Determine the (x, y) coordinate at the center of the cell enclosing the given text.  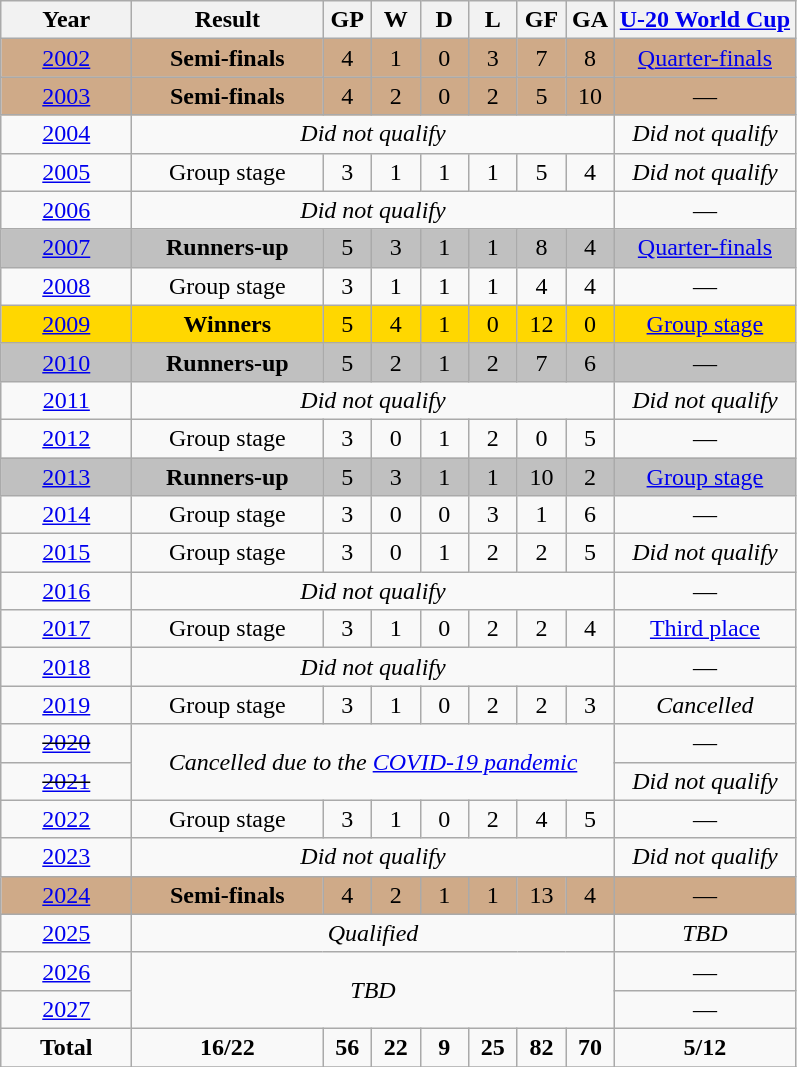
5/12 (704, 1047)
2018 (66, 667)
12 (542, 324)
2014 (66, 515)
2013 (66, 477)
Third place (704, 629)
Year (66, 20)
Total (66, 1047)
GA (590, 20)
2002 (66, 58)
13 (542, 895)
2010 (66, 362)
2019 (66, 705)
2025 (66, 933)
2017 (66, 629)
Cancelled due to the COVID-19 pandemic (373, 762)
2016 (66, 591)
2007 (66, 248)
70 (590, 1047)
2022 (66, 819)
U-20 World Cup (704, 20)
2003 (66, 96)
D (444, 20)
GP (348, 20)
W (396, 20)
Winners (228, 324)
9 (444, 1047)
L (494, 20)
2021 (66, 781)
2020 (66, 743)
2006 (66, 210)
2026 (66, 971)
2012 (66, 438)
Qualified (373, 933)
2011 (66, 400)
2023 (66, 857)
25 (494, 1047)
2027 (66, 1009)
2009 (66, 324)
2015 (66, 553)
16/22 (228, 1047)
Result (228, 20)
56 (348, 1047)
2004 (66, 134)
2005 (66, 172)
Cancelled (704, 705)
2024 (66, 895)
GF (542, 20)
82 (542, 1047)
22 (396, 1047)
2008 (66, 286)
